Locate the cell with the specified text and output its (x, y) center coordinate. 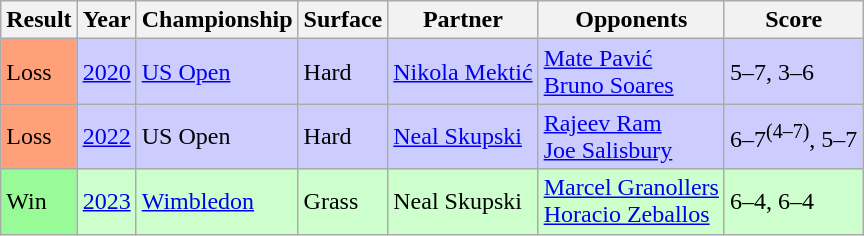
Marcel Granollers Horacio Zeballos (631, 202)
Nikola Mektić (463, 72)
2022 (106, 136)
6–4, 6–4 (793, 202)
Mate Pavić Bruno Soares (631, 72)
Year (106, 20)
Championship (217, 20)
2023 (106, 202)
2020 (106, 72)
Result (39, 20)
Rajeev Ram Joe Salisbury (631, 136)
Wimbledon (217, 202)
Surface (343, 20)
6–7(4–7), 5–7 (793, 136)
Win (39, 202)
Grass (343, 202)
Score (793, 20)
5–7, 3–6 (793, 72)
Opponents (631, 20)
Partner (463, 20)
